Capture the cell that displays the provided text and extract its (X, Y) central coordinate. 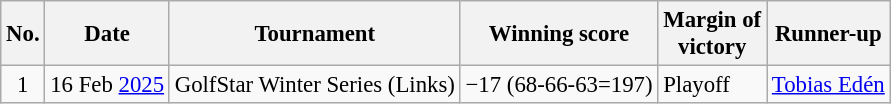
Tobias Edén (829, 85)
Playoff (712, 85)
Winning score (559, 34)
Tournament (314, 34)
Margin ofvictory (712, 34)
Date (107, 34)
GolfStar Winter Series (Links) (314, 85)
−17 (68-66-63=197) (559, 85)
Runner-up (829, 34)
No. (23, 34)
1 (23, 85)
16 Feb 2025 (107, 85)
